Return the [x, y] coordinate for the center point of the cell that contains the specified text.  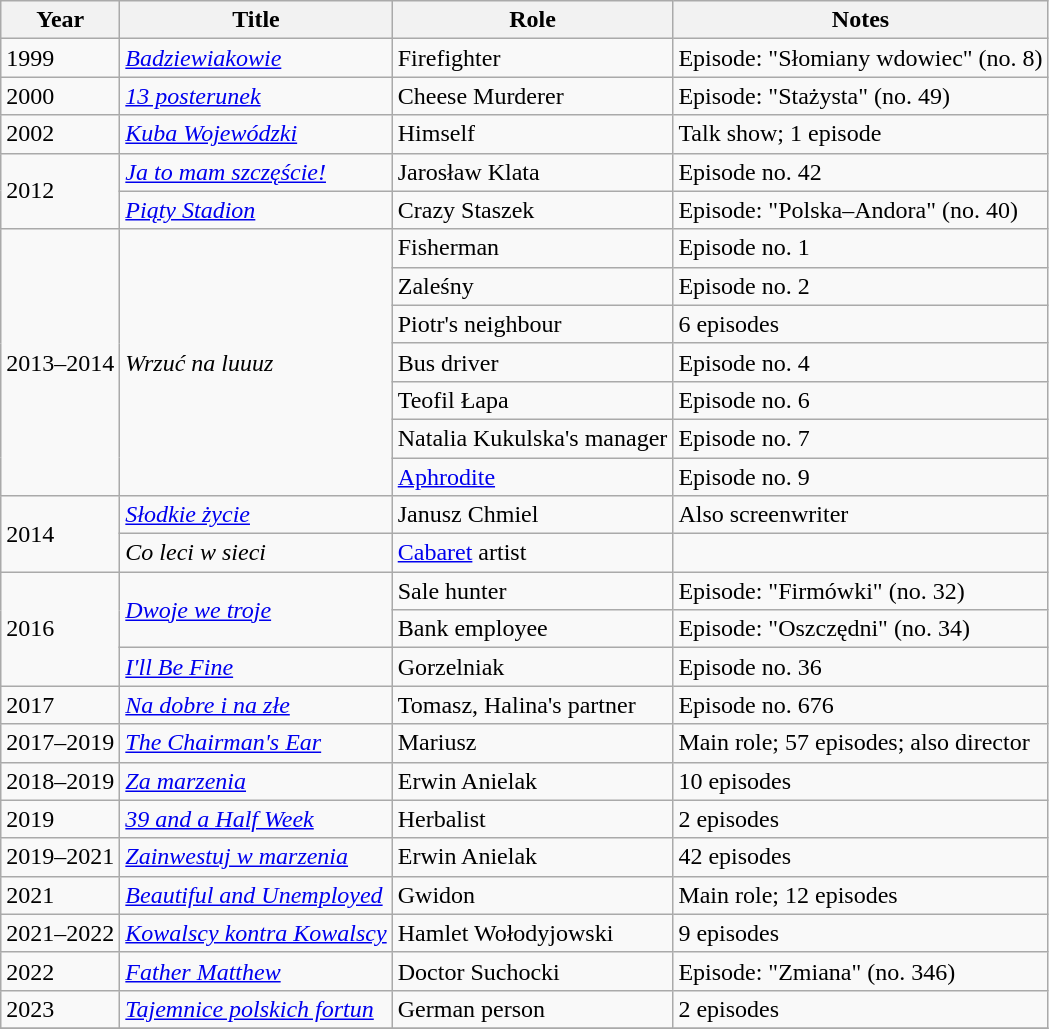
2019 [60, 819]
Episode no. 6 [860, 400]
Episode: "Oszczędni" (no. 34) [860, 629]
Wrzuć na luuuz [256, 362]
Episode no. 2 [860, 286]
The Chairman's Ear [256, 743]
10 episodes [860, 781]
Hamlet Wołodyjowski [532, 933]
Role [532, 20]
Year [60, 20]
Bank employee [532, 629]
Episode no. 1 [860, 248]
Also screenwriter [860, 515]
Aphrodite [532, 477]
2021 [60, 895]
2017 [60, 705]
2017–2019 [60, 743]
2014 [60, 534]
Dwoje we troje [256, 610]
Title [256, 20]
Piotr's neighbour [532, 324]
Main role; 57 episodes; also director [860, 743]
Main role; 12 episodes [860, 895]
2018–2019 [60, 781]
Fisherman [532, 248]
13 posterunek [256, 96]
Episode: "Stażysta" (no. 49) [860, 96]
Episode no. 42 [860, 172]
Janusz Chmiel [532, 515]
9 episodes [860, 933]
German person [532, 1009]
Sale hunter [532, 591]
Na dobre i na złe [256, 705]
2016 [60, 629]
Słodkie życie [256, 515]
2021–2022 [60, 933]
2012 [60, 191]
2000 [60, 96]
Piąty Stadion [256, 210]
Notes [860, 20]
Gorzelniak [532, 667]
Episode no. 36 [860, 667]
Episode: "Polska–Andora" (no. 40) [860, 210]
Jarosław Klata [532, 172]
Doctor Suchocki [532, 971]
Episode: "Zmiana" (no. 346) [860, 971]
Beautiful and Unemployed [256, 895]
Za marzenia [256, 781]
Cabaret artist [532, 553]
Episode no. 9 [860, 477]
Mariusz [532, 743]
Kowalscy kontra Kowalscy [256, 933]
Kuba Wojewódzki [256, 134]
2022 [60, 971]
Badziewiakowie [256, 58]
Episode no. 4 [860, 362]
Episode: "Firmówki" (no. 32) [860, 591]
1999 [60, 58]
Gwidon [532, 895]
Zaleśny [532, 286]
2023 [60, 1009]
Episode no. 676 [860, 705]
39 and a Half Week [256, 819]
Ja to mam szczęście! [256, 172]
Episode: "Słomiany wdowiec" (no. 8) [860, 58]
Crazy Staszek [532, 210]
Herbalist [532, 819]
2019–2021 [60, 857]
Natalia Kukulska's manager [532, 438]
42 episodes [860, 857]
Teofil Łapa [532, 400]
Talk show; 1 episode [860, 134]
I'll Be Fine [256, 667]
Himself [532, 134]
2013–2014 [60, 362]
Episode no. 7 [860, 438]
6 episodes [860, 324]
2002 [60, 134]
Tomasz, Halina's partner [532, 705]
Tajemnice polskich fortun [256, 1009]
Zainwestuj w marzenia [256, 857]
Bus driver [532, 362]
Firefighter [532, 58]
Cheese Murderer [532, 96]
Co leci w sieci [256, 553]
Father Matthew [256, 971]
